Provide the (X, Y) coordinate of the cell's center where the given text is located.  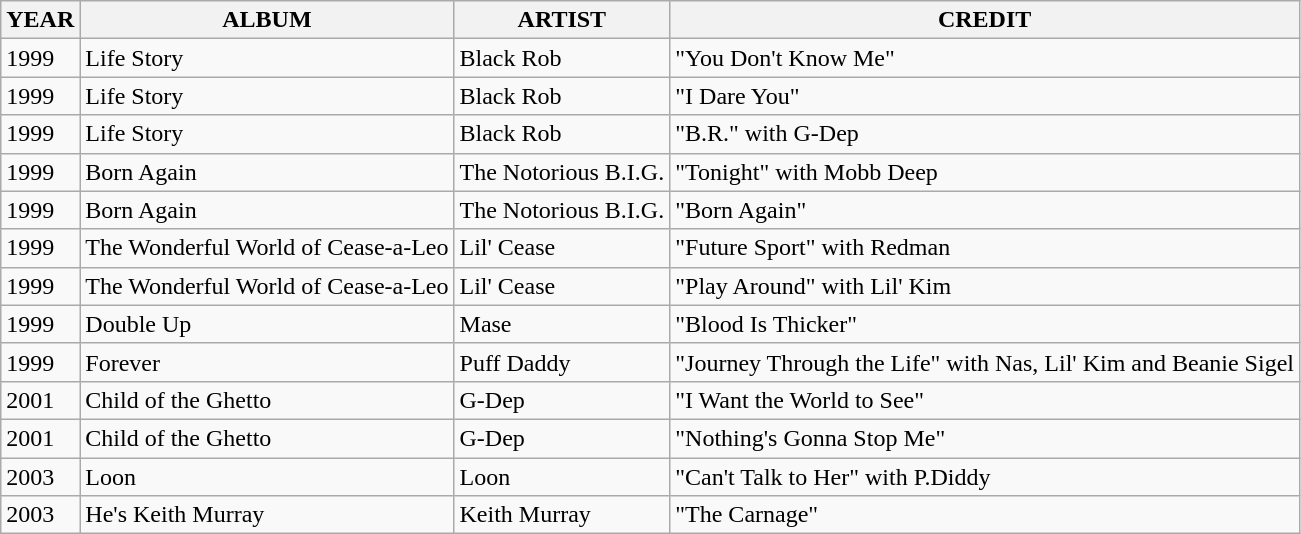
Puff Daddy (562, 362)
Double Up (267, 324)
"B.R." with G-Dep (985, 134)
"I Dare You" (985, 96)
Mase (562, 324)
YEAR (40, 20)
"Tonight" with Mobb Deep (985, 172)
"I Want the World to See" (985, 400)
"Journey Through the Life" with Nas, Lil' Kim and Beanie Sigel (985, 362)
"Nothing's Gonna Stop Me" (985, 438)
"The Carnage" (985, 515)
Keith Murray (562, 515)
"Born Again" (985, 210)
CREDIT (985, 20)
"Play Around" with Lil' Kim (985, 286)
He's Keith Murray (267, 515)
"Can't Talk to Her" with P.Diddy (985, 477)
ARTIST (562, 20)
Forever (267, 362)
"You Don't Know Me" (985, 58)
"Blood Is Thicker" (985, 324)
ALBUM (267, 20)
"Future Sport" with Redman (985, 248)
